Provide the [X, Y] coordinate of the cell's center where the given text is located.  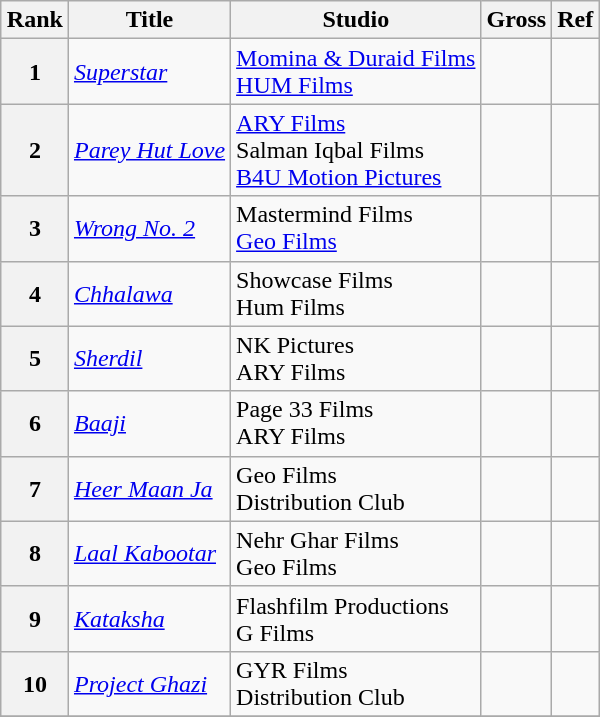
Studio [356, 20]
Ref [576, 20]
Nehr Ghar Films Geo Films [356, 554]
Geo Films Distribution Club [356, 488]
Superstar [149, 72]
9 [34, 618]
Rank [34, 20]
Mastermind Films Geo Films [356, 228]
Gross [516, 20]
Project Ghazi [149, 684]
GYR Films Distribution Club [356, 684]
Page 33 Films ARY Films [356, 424]
Wrong No. 2 [149, 228]
2 [34, 150]
Showcase Films Hum Films [356, 294]
Baaji [149, 424]
3 [34, 228]
5 [34, 358]
6 [34, 424]
Kataksha [149, 618]
1 [34, 72]
Sherdil [149, 358]
4 [34, 294]
7 [34, 488]
Title [149, 20]
Heer Maan Ja [149, 488]
NK Pictures ARY Films [356, 358]
8 [34, 554]
Parey Hut Love [149, 150]
Momina & Duraid FilmsHUM Films [356, 72]
Flashfilm Productions G Films [356, 618]
10 [34, 684]
Laal Kabootar [149, 554]
Chhalawa [149, 294]
ARY FilmsSalman Iqbal FilmsB4U Motion Pictures [356, 150]
